Output the [x, y] coordinate of the center of the cell containing the given text.  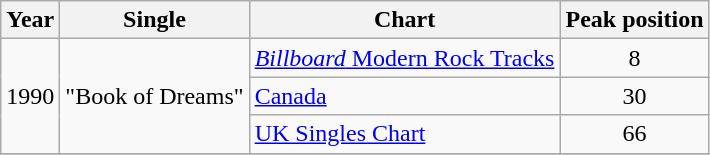
"Book of Dreams" [154, 96]
Chart [404, 20]
Peak position [634, 20]
30 [634, 96]
8 [634, 58]
Canada [404, 96]
Year [30, 20]
66 [634, 134]
UK Singles Chart [404, 134]
Single [154, 20]
1990 [30, 96]
Billboard Modern Rock Tracks [404, 58]
